Provide the [X, Y] coordinate of the cell's center where the given text is located.  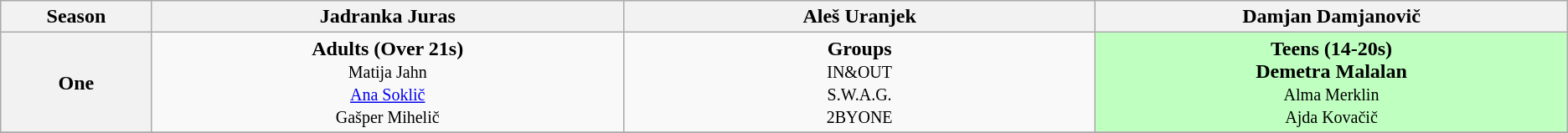
Jadranka Juras [387, 17]
Season [76, 17]
GroupsIN&OUTS.W.A.G.2BYONE [859, 82]
Teens (14-20s)Demetra MalalanAlma MerklinAjda Kovačič [1332, 82]
Adults (Over 21s)Matija JahnAna SokličGašper Mihelič [387, 82]
One [76, 82]
Aleš Uranjek [859, 17]
Damjan Damjanovič [1332, 17]
